Search for the cell housing the specified text and yield its [X, Y] center coordinate. 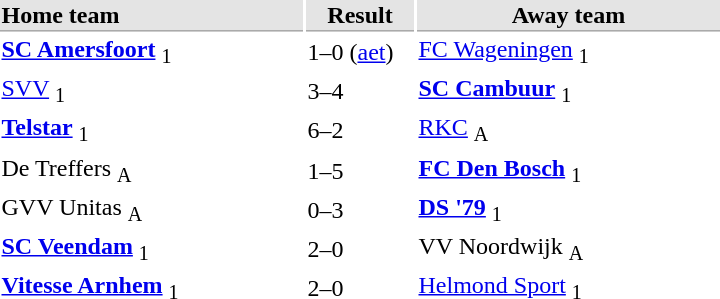
1–5 [360, 170]
0–3 [360, 210]
1–0 (aet) [360, 52]
FC Wageningen 1 [568, 52]
6–2 [360, 131]
Telstar 1 [152, 131]
DS '79 1 [568, 210]
Result [360, 16]
SC Amersfoort 1 [152, 52]
Home team [152, 16]
RKC A [568, 131]
VV Noordwijk A [568, 249]
2–0 [360, 249]
SC Veendam 1 [152, 249]
3–4 [360, 92]
De Treffers A [152, 170]
Away team [568, 16]
FC Den Bosch 1 [568, 170]
GVV Unitas A [152, 210]
SC Cambuur 1 [568, 92]
SVV 1 [152, 92]
